Determine the (x, y) coordinate at the center of the cell enclosing the given text.  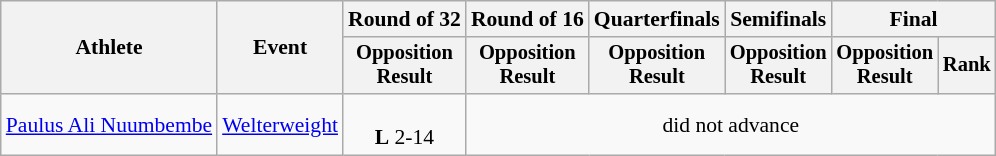
Round of 16 (528, 19)
Semifinals (778, 19)
Final (913, 19)
Rank (967, 66)
Welterweight (280, 124)
Round of 32 (404, 19)
Paulus Ali Nuumbembe (109, 124)
L 2-14 (404, 124)
Athlete (109, 48)
did not advance (731, 124)
Event (280, 48)
Quarterfinals (657, 19)
